For the text-containing cell, return its midpoint in (X, Y) coordinate format. 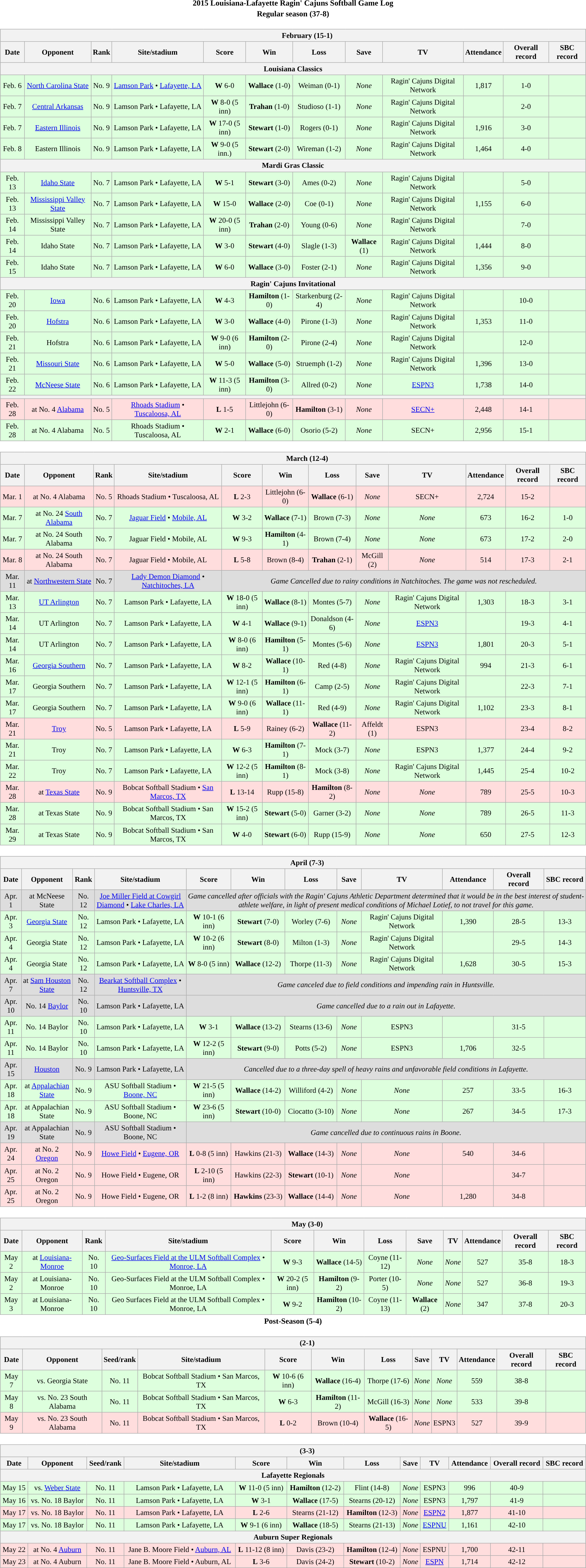
Hamilton (10-2) (339, 1304)
W 11-0 (5 inn) (261, 1488)
Slagle (1-3) (319, 246)
ESPN2 (435, 1512)
Williford (4-2) (311, 1090)
Game cancelled due to a rain out in Lafayette. (386, 1006)
Louisiana Classics (293, 69)
Hamilton (8-1) (285, 771)
L 1-2 (8 inn) (209, 1196)
Stewart (1-0) (269, 128)
3-1 (568, 602)
W 4-3 (225, 300)
Stewart (3-0) (269, 183)
Apr. 7 (11, 984)
Mar. 11 (12, 581)
Stewart (7-0) (258, 921)
Hamilton (12-2) (315, 1488)
Potts (5-2) (311, 1048)
Wallace (17-5) (315, 1500)
Wallace (12-2) (258, 964)
2-1 (568, 560)
Apr. 3 (11, 921)
Apr. 1 (11, 900)
1,280 (468, 1196)
L 5-8 (242, 560)
Feb. 15 (12, 267)
W 5-1 (225, 183)
Wallace (10-1) (285, 665)
W 10-1 (6 inn) (209, 921)
1,801 (486, 644)
at McNeese State (47, 900)
Hamilton (6-1) (285, 686)
Struemph (1-2) (319, 364)
1,706 (468, 1048)
Coyne (11-13) (385, 1304)
Stearns (21-12) (315, 1512)
9-0 (526, 267)
16-2 (527, 517)
Houston (47, 1070)
32-5 (519, 1048)
Auburn Super Regionals (293, 1537)
257 (468, 1090)
Apr. 15 (11, 1070)
Hamilton (4-1) (285, 538)
Rupp (15-9) (332, 834)
May 8 (12, 1402)
Young (0-6) (319, 224)
May 15 (14, 1488)
7-0 (526, 224)
W 8-2 (242, 665)
23-4 (527, 729)
Coyne (11-12) (385, 1262)
Missouri State (58, 364)
Wallace (14-4) (311, 1196)
1,377 (486, 750)
Pirone (2-4) (319, 343)
Apr. 10 (11, 1006)
vs. Weber State (57, 1488)
(3-3) (293, 1451)
May 22 (14, 1549)
Bearkat Softball Complex • Huntsville, TX (141, 984)
L 2-3 (242, 497)
Wallace (14-2) (258, 1090)
Hamilton (8-2) (332, 792)
North Carolina State (58, 86)
Mar. 1 (12, 497)
Stewart (4-0) (269, 246)
1,155 (483, 203)
994 (486, 665)
12-3 (568, 834)
41-10 (517, 1512)
42-10 (517, 1525)
1,877 (470, 1512)
1,700 (470, 1549)
Ciocatto (3-10) (311, 1111)
36-8 (525, 1283)
Hamilton (3-1) (319, 409)
Hawkins (23-3) (258, 1196)
1,102 (486, 708)
Mar. 8 (12, 560)
17-2 (527, 538)
14-1 (526, 409)
1,303 (486, 602)
McNeese State (58, 385)
at Northwestern State (59, 581)
May 7 (12, 1381)
vs. Georgia State (62, 1381)
L 11-12 (8 inn) (261, 1549)
Hamilton (9-2) (339, 1283)
1,161 (470, 1525)
15-3 (565, 964)
Stewart (8-0) (258, 943)
L 3-6 (261, 1561)
40-9 (517, 1488)
559 (477, 1381)
8-0 (526, 246)
Rupp (15-8) (285, 792)
1,396 (483, 364)
Hawkins (21-3) (258, 1154)
26-5 (527, 813)
29-5 (519, 943)
Wallace (1-0) (269, 86)
Rogers (0-1) (319, 128)
533 (477, 1402)
L 2-10 (5 inn) (209, 1175)
21-3 (527, 665)
28-5 (519, 921)
1,390 (468, 921)
12-0 (526, 343)
Wallace (9-1) (285, 623)
Feb. 8 (12, 149)
Stewart (9-0) (258, 1048)
McGill (16-3) (388, 1402)
1,356 (483, 267)
1,797 (470, 1500)
30-5 (519, 964)
Joe Miller Field at Cowgirl Diamond • Lake Charles, LA (141, 900)
Camp (2-5) (332, 686)
Osorio (5-2) (319, 430)
Brown (7-4) (332, 538)
Davis (24-2) (315, 1561)
8-2 (568, 729)
1,714 (470, 1561)
Wallace (11-2) (332, 729)
1,628 (468, 964)
Ragin' Cajuns Invitational (293, 284)
Brown (7-3) (332, 517)
25-4 (527, 771)
Stewart (6-0) (285, 834)
37-8 (525, 1304)
Wallace (2-0) (269, 203)
Donaldson (4-6) (332, 623)
W 5-0 (225, 364)
38-8 (521, 1381)
6-0 (526, 203)
15-1 (526, 430)
4-1 (568, 623)
22-3 (527, 686)
Wallace (3-0) (269, 267)
33-5 (519, 1090)
34-8 (519, 1196)
May 3 (11, 1304)
W 2-1 (225, 430)
4-0 (526, 149)
34-7 (519, 1175)
Hamilton (7-1) (285, 750)
W 18-0 (5 inn) (242, 602)
16-3 (565, 1090)
W 9-1 (6 inn) (261, 1525)
Wallace (6-0) (269, 430)
Wallace (16-5) (388, 1423)
25-5 (527, 792)
Wallace (4-0) (269, 321)
Ames (0-2) (319, 183)
Garner (3-2) (332, 813)
W 10-2 (6 inn) (209, 943)
Foster (2-1) (319, 267)
Cancelled due to a three-day spell of heavy rains and unfavorable field conditions in Lafayette. (386, 1070)
1,444 (483, 246)
Flint (14-8) (372, 1488)
May 9 (12, 1423)
Studioso (1-1) (319, 107)
11-0 (526, 321)
Wallace (1) (364, 246)
Lady Demon Diamond • Natchitoches, LA (168, 581)
Trahan (2-1) (332, 560)
L 1-5 (225, 409)
3-0 (526, 128)
Davis (23-2) (315, 1549)
February (15-1) (293, 35)
1,817 (483, 86)
Stearns (20-12) (372, 1500)
34-6 (519, 1154)
10-0 (526, 300)
39-8 (521, 1402)
May 16 (14, 1500)
267 (468, 1111)
W 10-6 (6 inn) (288, 1381)
W 8-0 (6 inn) (242, 644)
Red (4-8) (332, 665)
9-2 (568, 750)
Stearns (21-13) (372, 1525)
Worley (7-6) (311, 921)
May (3-0) (293, 1224)
Brown (10-4) (338, 1423)
1,916 (483, 128)
Wallace (2) (425, 1304)
Wireman (1-2) (319, 149)
W 21-5 (5 inn) (209, 1090)
W 4-1 (242, 623)
Milton (1-3) (311, 943)
Stewart (10-2) (372, 1561)
Trahan (2-0) (269, 224)
W 17-0 (5 inn) (225, 128)
Rainey (6-2) (285, 729)
31-5 (519, 1027)
10-2 (568, 771)
W 9-0 (5 inn.) (225, 149)
Lafayette Regionals (293, 1475)
5-0 (526, 183)
Wallace (5-0) (269, 364)
5-1 (568, 644)
L 0-8 (5 inn) (209, 1154)
Stewart (10-0) (258, 1111)
Hamilton (2-0) (269, 343)
Red (4-9) (332, 708)
Hamilton (5-1) (285, 644)
13-3 (565, 921)
27-5 (527, 834)
Pirone (1-3) (319, 321)
May 23 (14, 1561)
Apr. 24 (11, 1154)
Stewart (5-0) (285, 813)
6-1 (568, 665)
McGill (2) (372, 560)
Hamilton (12-4) (372, 1549)
Mardi Gras Classic (293, 166)
7-1 (568, 686)
650 (486, 834)
13-0 (526, 364)
10-3 (568, 792)
Mar. 22 (12, 771)
Geo Surfaces Field at the ULM Softball Complex • Monroe, LA (188, 1304)
42-12 (517, 1561)
Mar. 16 (12, 665)
W 23-6 (5 inn) (209, 1111)
Wallace (6-1) (332, 497)
Affeldt (1) (372, 729)
W 15-2 (5 inn) (242, 813)
Porter (10-5) (385, 1283)
2,448 (483, 409)
Weiman (0-1) (319, 86)
W 4-0 (242, 834)
Mock (3-7) (332, 750)
Thorpe (11-3) (311, 964)
Brown (8-4) (285, 560)
at Sam Houston State (47, 984)
35-8 (525, 1262)
Wallace (18-5) (315, 1525)
1,445 (486, 771)
2,956 (483, 430)
Wallace (16-4) (338, 1381)
ESPN (435, 1561)
Hawkins (22-3) (258, 1175)
15-2 (527, 497)
Coe (0-1) (319, 203)
Wallace (14-3) (311, 1154)
540 (468, 1154)
Stewart (2-0) (269, 149)
Hamilton (3-0) (269, 385)
2,724 (486, 497)
Starkenburg (2-4) (319, 300)
March (12-4) (293, 459)
1,738 (483, 385)
42-11 (517, 1549)
April (7-3) (293, 862)
1,464 (483, 149)
Central Arkansas (58, 107)
L 5-9 (242, 729)
Stewart (10-1) (311, 1175)
W 9-2 (292, 1304)
Game canceled due to field conditions and impending rain in Huntsville. (386, 984)
Mar. 29 (12, 834)
L 0-2 (288, 1423)
Wallace (13-2) (258, 1027)
24-4 (527, 750)
L 13-14 (242, 792)
11-3 (568, 813)
Mar. 13 (12, 602)
W 12-1 (5 inn) (242, 686)
Hamilton (11-2) (338, 1402)
Apr. 19 (11, 1132)
Thorpe (17-6) (388, 1381)
W 11-3 (5 inn) (225, 385)
23-3 (527, 708)
Wallace (7-1) (285, 517)
L 2-6 (261, 1512)
41-9 (517, 1500)
W 3-2 (242, 517)
Hamilton (1-0) (269, 300)
39-9 (521, 1423)
347 (482, 1304)
Montes (5-6) (332, 644)
W 20-2 (5 inn) (292, 1283)
Trahan (1-0) (269, 107)
8-1 (568, 708)
Feb. 22 (12, 385)
Game Cancelled due to rainy conditions in Natchitoches. The game was not rescheduled. (404, 581)
W 20-0 (5 inn) (225, 224)
14-0 (526, 385)
Stearns (13-6) (311, 1027)
Hamilton (12-3) (372, 1512)
1,353 (483, 321)
514 (486, 560)
Montes (5-7) (332, 602)
34-5 (519, 1111)
W 15-0 (225, 203)
Allred (0-2) (319, 385)
Wallace (8-1) (285, 602)
Feb. 6 (12, 86)
Wallace (11-1) (285, 708)
996 (470, 1488)
(2-1) (293, 1343)
Iowa (58, 300)
Game cancelled due to continuous rains in Boone. (386, 1132)
Wallace (14-5) (339, 1262)
14-3 (565, 943)
Mock (3-8) (332, 771)
